Provide the (x, y) coordinate of the cell's center where the given text is located.  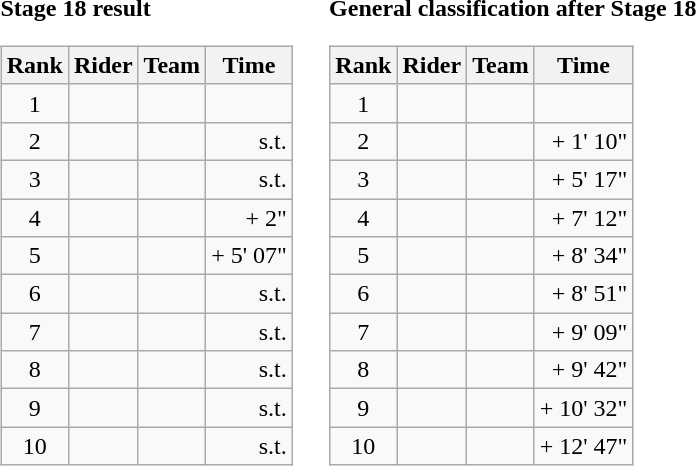
+ 12' 47" (584, 446)
+ 7' 12" (584, 217)
+ 9' 09" (584, 332)
+ 1' 10" (584, 141)
+ 9' 42" (584, 370)
+ 8' 34" (584, 256)
+ 5' 07" (250, 256)
+ 8' 51" (584, 294)
+ 2" (250, 217)
+ 10' 32" (584, 408)
+ 5' 17" (584, 179)
